Find where the given text appears and provide that cell's center as [x, y] coordinate. 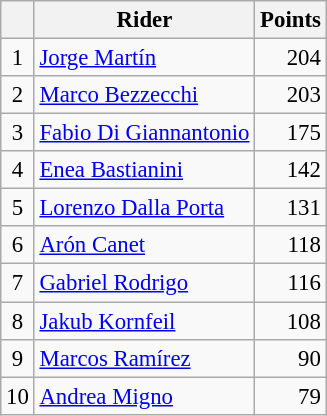
131 [290, 208]
Arón Canet [144, 245]
108 [290, 321]
79 [290, 396]
Enea Bastianini [144, 170]
4 [18, 170]
6 [18, 245]
Andrea Migno [144, 396]
90 [290, 358]
8 [18, 321]
5 [18, 208]
Gabriel Rodrigo [144, 283]
116 [290, 283]
Fabio Di Giannantonio [144, 133]
10 [18, 396]
7 [18, 283]
Jorge Martín [144, 58]
Lorenzo Dalla Porta [144, 208]
3 [18, 133]
203 [290, 95]
1 [18, 58]
Rider [144, 20]
175 [290, 133]
142 [290, 170]
204 [290, 58]
2 [18, 95]
Jakub Kornfeil [144, 321]
Marcos Ramírez [144, 358]
118 [290, 245]
Points [290, 20]
Marco Bezzecchi [144, 95]
9 [18, 358]
